Output the [X, Y] coordinate of the center of the cell containing the given text.  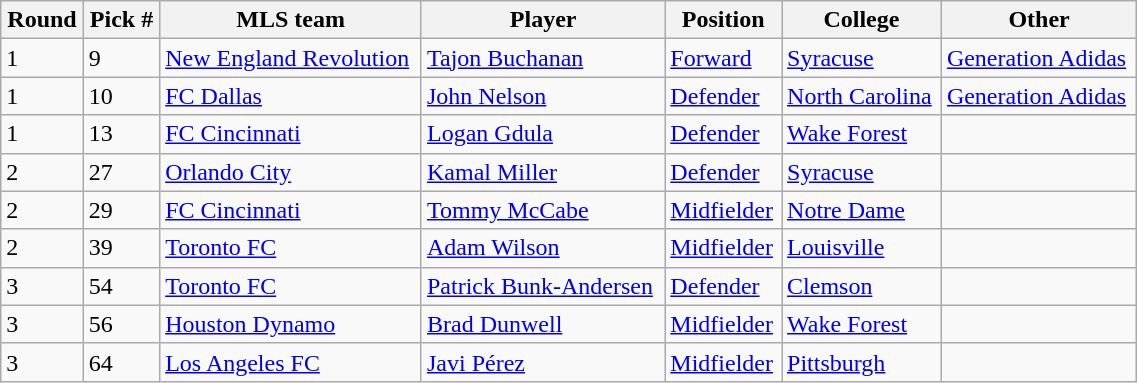
Brad Dunwell [542, 324]
Louisville [862, 248]
Forward [724, 58]
MLS team [291, 20]
Position [724, 20]
29 [121, 210]
Player [542, 20]
Los Angeles FC [291, 362]
Houston Dynamo [291, 324]
9 [121, 58]
Kamal Miller [542, 172]
Tommy McCabe [542, 210]
13 [121, 134]
Pick # [121, 20]
New England Revolution [291, 58]
College [862, 20]
27 [121, 172]
Javi Pérez [542, 362]
John Nelson [542, 96]
Adam Wilson [542, 248]
Logan Gdula [542, 134]
39 [121, 248]
Other [1038, 20]
64 [121, 362]
Pittsburgh [862, 362]
56 [121, 324]
Patrick Bunk-Andersen [542, 286]
Round [42, 20]
Tajon Buchanan [542, 58]
10 [121, 96]
FC Dallas [291, 96]
54 [121, 286]
Orlando City [291, 172]
Clemson [862, 286]
North Carolina [862, 96]
Notre Dame [862, 210]
